Extract the (X, Y) coordinate from the center of the cell holding the provided text.  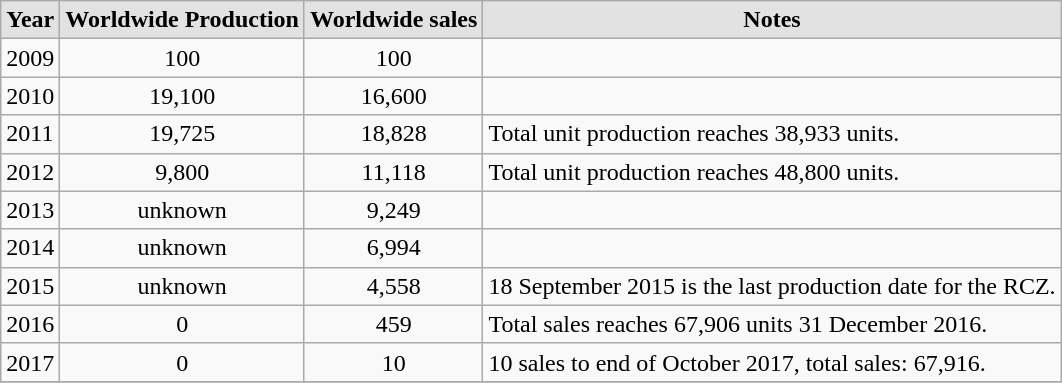
Notes (772, 20)
Year (30, 20)
2014 (30, 248)
2011 (30, 134)
10 (393, 362)
2012 (30, 172)
19,100 (182, 96)
18 September 2015 is the last production date for the RCZ. (772, 286)
11,118 (393, 172)
9,800 (182, 172)
2015 (30, 286)
6,994 (393, 248)
10 sales to end of October 2017, total sales: 67,916. (772, 362)
Worldwide sales (393, 20)
9,249 (393, 210)
Total unit production reaches 38,933 units. (772, 134)
Total sales reaches 67,906 units 31 December 2016. (772, 324)
2016 (30, 324)
2017 (30, 362)
459 (393, 324)
16,600 (393, 96)
Total unit production reaches 48,800 units. (772, 172)
18,828 (393, 134)
19,725 (182, 134)
Worldwide Production (182, 20)
2013 (30, 210)
4,558 (393, 286)
2010 (30, 96)
2009 (30, 58)
